Return [X, Y] of the center of cell containing provided text 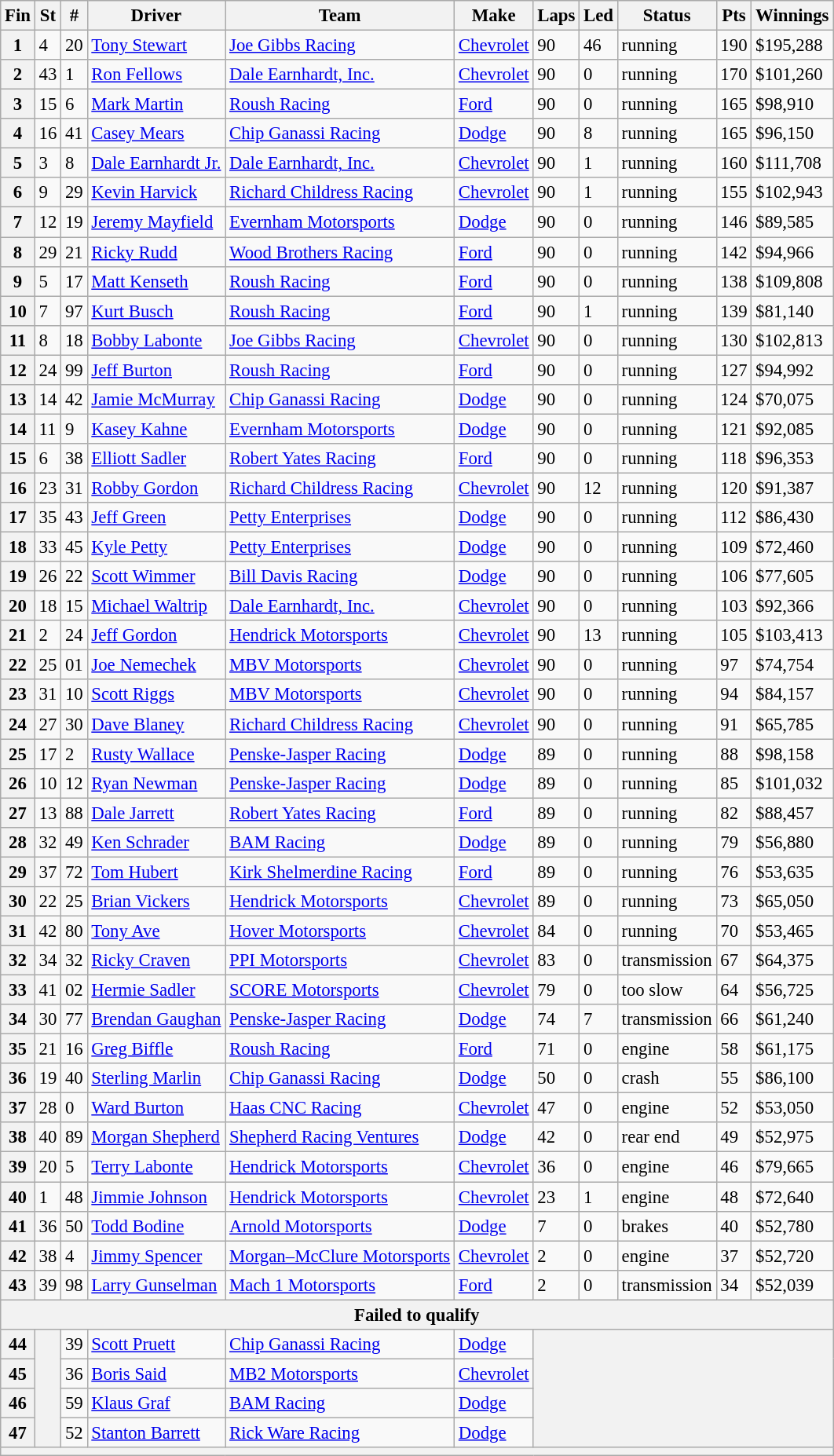
Status [667, 16]
71 [556, 1049]
Laps [556, 16]
130 [733, 340]
Jeremy Mayfield [156, 222]
Kirk Shelmerdine Racing [340, 872]
Scott Wimmer [156, 576]
109 [733, 547]
SCORE Motorsports [340, 990]
44 [18, 1344]
67 [733, 960]
$102,943 [792, 192]
59 [74, 1403]
58 [733, 1049]
Ken Schrader [156, 843]
77 [74, 1019]
Michael Waltrip [156, 606]
Rusty Wallace [156, 754]
$94,992 [792, 370]
Ryan Newman [156, 783]
PPI Motorsports [340, 960]
Todd Bodine [156, 1226]
106 [733, 576]
02 [74, 990]
99 [74, 370]
142 [733, 252]
Haas CNC Racing [340, 1108]
121 [733, 429]
$64,375 [792, 960]
Brian Vickers [156, 902]
$111,708 [792, 163]
124 [733, 400]
Joe Nemechek [156, 665]
$52,975 [792, 1138]
83 [556, 960]
85 [733, 783]
Led [598, 16]
Jamie McMurray [156, 400]
Scott Riggs [156, 695]
$101,032 [792, 783]
Driver [156, 16]
Casey Mears [156, 134]
98 [74, 1285]
$102,813 [792, 340]
$70,075 [792, 400]
Arnold Motorsports [340, 1226]
Stanton Barrett [156, 1432]
$65,785 [792, 724]
Matt Kenseth [156, 281]
66 [733, 1019]
80 [74, 931]
91 [733, 724]
Jimmie Johnson [156, 1197]
St [47, 16]
$56,880 [792, 843]
170 [733, 75]
$98,910 [792, 104]
$96,150 [792, 134]
Scott Pruett [156, 1344]
$65,050 [792, 902]
$96,353 [792, 459]
$92,366 [792, 606]
MB2 Motorsports [340, 1374]
72 [74, 872]
Failed to qualify [417, 1315]
190 [733, 46]
Bill Davis Racing [340, 576]
$72,640 [792, 1197]
Jeff Gordon [156, 635]
$53,050 [792, 1108]
Sterling Marlin [156, 1078]
112 [733, 518]
$79,665 [792, 1167]
$81,140 [792, 311]
$101,260 [792, 75]
Shepherd Racing Ventures [340, 1138]
$52,039 [792, 1285]
Fin [18, 16]
too slow [667, 990]
Dale Jarrett [156, 813]
$84,157 [792, 695]
Robby Gordon [156, 488]
$86,430 [792, 518]
Bobby Labonte [156, 340]
Jeff Burton [156, 370]
01 [74, 665]
Elliott Sadler [156, 459]
Brendan Gaughan [156, 1019]
rear end [667, 1138]
73 [733, 902]
$94,966 [792, 252]
$74,754 [792, 665]
$52,780 [792, 1226]
$109,808 [792, 281]
Tony Ave [156, 931]
$52,720 [792, 1256]
Tony Stewart [156, 46]
155 [733, 192]
# [74, 16]
Rick Ware Racing [340, 1432]
Jimmy Spencer [156, 1256]
146 [733, 222]
brakes [667, 1226]
55 [733, 1078]
105 [733, 635]
Team [340, 16]
$56,725 [792, 990]
$89,585 [792, 222]
$77,605 [792, 576]
Greg Biffle [156, 1049]
$98,158 [792, 754]
Kyle Petty [156, 547]
Make [494, 16]
82 [733, 813]
76 [733, 872]
Ricky Craven [156, 960]
Larry Gunselman [156, 1285]
Ward Burton [156, 1108]
$53,465 [792, 931]
Jeff Green [156, 518]
Tom Hubert [156, 872]
Winnings [792, 16]
$195,288 [792, 46]
$103,413 [792, 635]
70 [733, 931]
139 [733, 311]
$91,387 [792, 488]
Morgan–McClure Motorsports [340, 1256]
120 [733, 488]
$86,100 [792, 1078]
Wood Brothers Racing [340, 252]
$61,240 [792, 1019]
84 [556, 931]
127 [733, 370]
Hover Motorsports [340, 931]
Ricky Rudd [156, 252]
Ron Fellows [156, 75]
Kasey Kahne [156, 429]
Hermie Sadler [156, 990]
Mark Martin [156, 104]
94 [733, 695]
160 [733, 163]
Pts [733, 16]
$72,460 [792, 547]
74 [556, 1019]
$61,175 [792, 1049]
$92,085 [792, 429]
Terry Labonte [156, 1167]
138 [733, 281]
$53,635 [792, 872]
Morgan Shepherd [156, 1138]
Dave Blaney [156, 724]
64 [733, 990]
Kevin Harvick [156, 192]
crash [667, 1078]
Boris Said [156, 1374]
Dale Earnhardt Jr. [156, 163]
103 [733, 606]
118 [733, 459]
Mach 1 Motorsports [340, 1285]
Kurt Busch [156, 311]
$88,457 [792, 813]
Klaus Graf [156, 1403]
